For the text-containing cell, return its midpoint in (x, y) coordinate format. 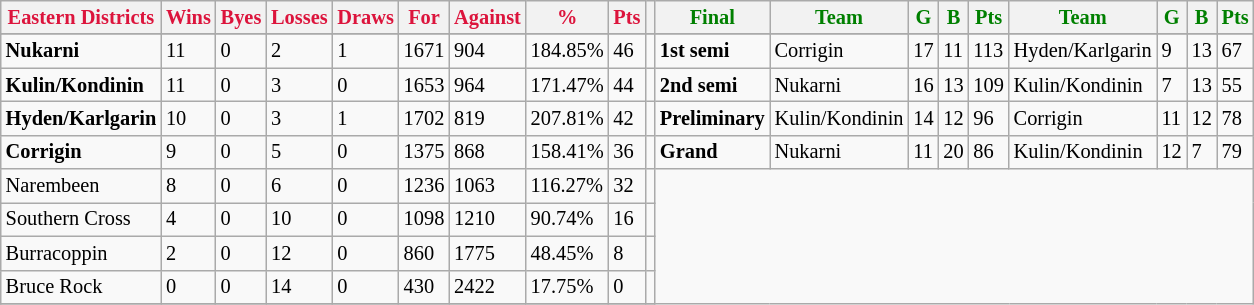
32 (626, 186)
113 (989, 51)
Narembeen (81, 186)
904 (488, 51)
For (424, 17)
860 (424, 253)
20 (953, 152)
2nd semi (712, 85)
90.74% (568, 219)
1st semi (712, 51)
Eastern Districts (81, 17)
Wins (188, 17)
184.85% (568, 51)
79 (1236, 152)
86 (989, 152)
171.47% (568, 85)
1702 (424, 118)
48.45% (568, 253)
109 (989, 85)
Burracoppin (81, 253)
55 (1236, 85)
1098 (424, 219)
1653 (424, 85)
42 (626, 118)
17.75% (568, 287)
Preliminary (712, 118)
Grand (712, 152)
430 (424, 287)
Losses (299, 17)
Final (712, 17)
1375 (424, 152)
964 (488, 85)
1210 (488, 219)
17 (923, 51)
Draws (365, 17)
819 (488, 118)
67 (1236, 51)
4 (188, 219)
1775 (488, 253)
1063 (488, 186)
44 (626, 85)
158.41% (568, 152)
% (568, 17)
1236 (424, 186)
2422 (488, 287)
207.81% (568, 118)
Against (488, 17)
46 (626, 51)
78 (1236, 118)
Bruce Rock (81, 287)
6 (299, 186)
36 (626, 152)
1671 (424, 51)
5 (299, 152)
Byes (241, 17)
116.27% (568, 186)
Southern Cross (81, 219)
96 (989, 118)
868 (488, 152)
